Return [X, Y] of the center of cell containing provided text 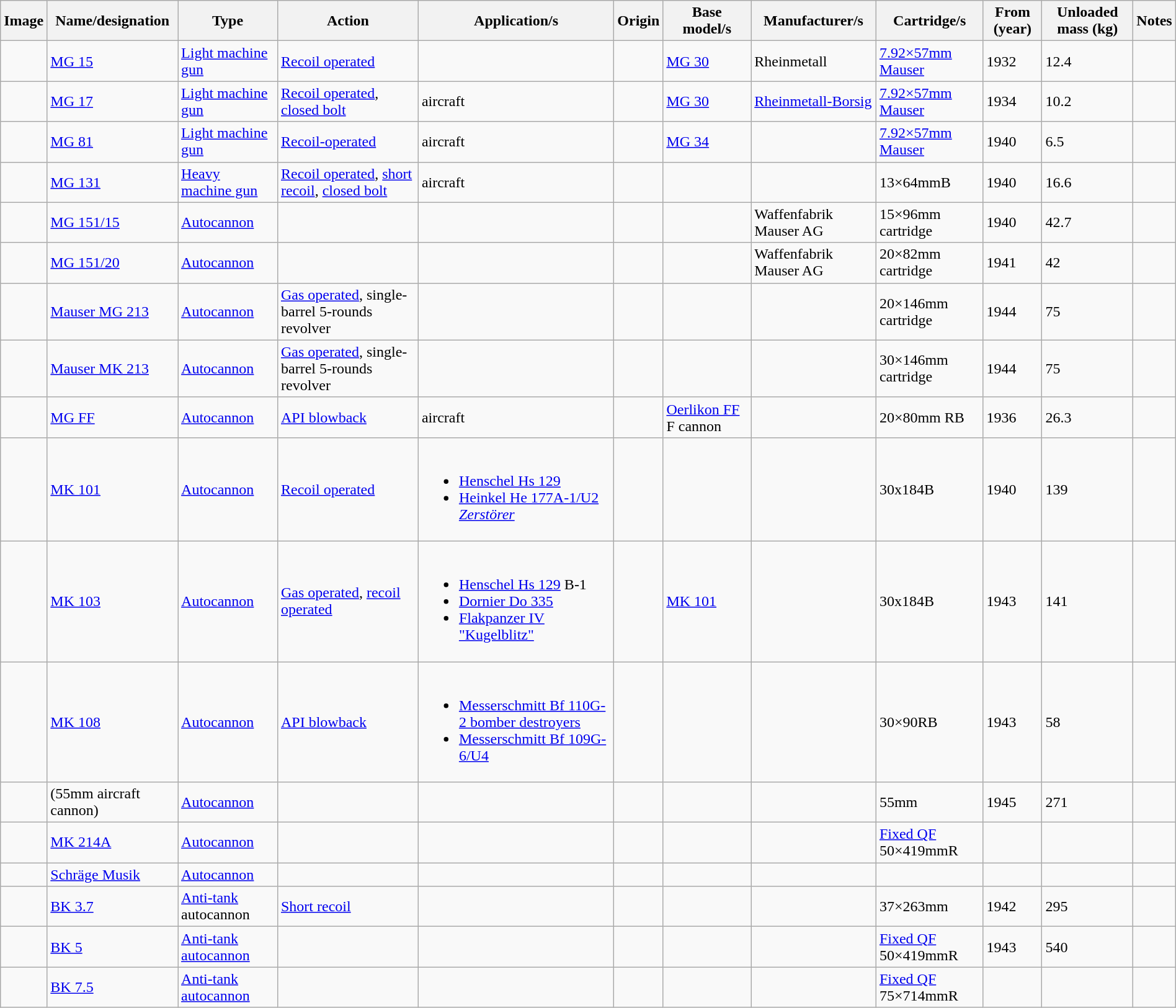
Henschel Hs 129Heinkel He 177A-1/U2 Zerstörer [516, 489]
1932 [1012, 61]
MG 15 [113, 61]
1941 [1012, 263]
MK 214A [113, 842]
42.7 [1088, 222]
Base model/s [707, 21]
15×96mm cartridge [929, 222]
26.3 [1088, 417]
13×64mmB [929, 182]
BK 3.7 [113, 907]
Rheinmetall-Borsig [814, 102]
Notes [1155, 21]
540 [1088, 947]
MG 17 [113, 102]
Action [347, 21]
(55mm aircraft cannon) [113, 803]
Recoil operated, short recoil, closed bolt [347, 182]
Fixed QF 75×714mmR [929, 988]
Short recoil [347, 907]
Messerschmitt Bf 110G-2 bomber destroyersMesserschmitt Bf 109G-6/U4 [516, 721]
Image [24, 21]
139 [1088, 489]
Mauser MG 213 [113, 311]
141 [1088, 601]
BK 7.5 [113, 988]
MK 108 [113, 721]
Manufacturer/s [814, 21]
Recoil operated, closed bolt [347, 102]
Recoil-operated [347, 141]
30×90RB [929, 721]
30×146mm cartridge [929, 368]
1936 [1012, 417]
Schräge Musik [113, 875]
Unloaded mass (kg) [1088, 21]
MG FF [113, 417]
Type [228, 21]
Oerlikon FF F cannon [707, 417]
1945 [1012, 803]
6.5 [1088, 141]
16.6 [1088, 182]
Origin [639, 21]
Application/s [516, 21]
MG 34 [707, 141]
271 [1088, 803]
37×263mm [929, 907]
1934 [1012, 102]
BK 5 [113, 947]
Gas operated, recoil operated [347, 601]
Mauser MK 213 [113, 368]
From (year) [1012, 21]
MG 131 [113, 182]
10.2 [1088, 102]
1942 [1012, 907]
MK 103 [113, 601]
58 [1088, 721]
12.4 [1088, 61]
Henschel Hs 129 B-1Dornier Do 335Flakpanzer IV "Kugelblitz" [516, 601]
MG 151/15 [113, 222]
20×146mm cartridge [929, 311]
55mm [929, 803]
Cartridge/s [929, 21]
MG 151/20 [113, 263]
Rheinmetall [814, 61]
20×80mm RB [929, 417]
42 [1088, 263]
Heavy machine gun [228, 182]
Name/designation [113, 21]
20×82mm cartridge [929, 263]
MG 81 [113, 141]
295 [1088, 907]
